Find where the given text appears and provide that cell's center as (X, Y) coordinate. 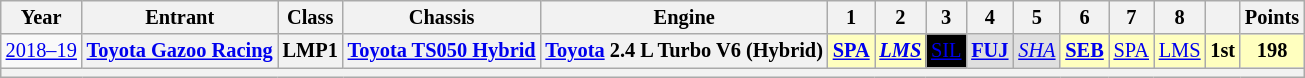
6 (1084, 17)
7 (1132, 17)
2018–19 (42, 51)
Entrant (180, 17)
1 (852, 17)
5 (1036, 17)
Toyota TS050 Hybrid (442, 51)
1st (1222, 51)
SHA (1036, 51)
8 (1180, 17)
Chassis (442, 17)
3 (946, 17)
Toyota 2.4 L Turbo V6 (Hybrid) (684, 51)
Toyota Gazoo Racing (180, 51)
Points (1272, 17)
LMP1 (310, 51)
SIL (946, 51)
Engine (684, 17)
SEB (1084, 51)
Class (310, 17)
FUJ (990, 51)
2 (900, 17)
4 (990, 17)
198 (1272, 51)
Year (42, 17)
